Find where the given text appears and provide that cell's center as (X, Y) coordinate. 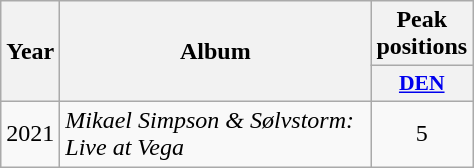
Year (30, 52)
Album (216, 52)
2021 (30, 134)
Peak positions (422, 34)
DEN (422, 84)
5 (422, 134)
Mikael Simpson & Sølvstorm: Live at Vega (216, 134)
